Output the (x, y) coordinate of the center of the cell containing the given text.  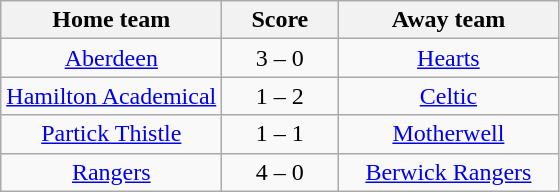
Partick Thistle (112, 134)
Berwick Rangers (448, 172)
1 – 2 (280, 96)
Away team (448, 20)
Motherwell (448, 134)
Rangers (112, 172)
Home team (112, 20)
Celtic (448, 96)
4 – 0 (280, 172)
Aberdeen (112, 58)
Score (280, 20)
3 – 0 (280, 58)
1 – 1 (280, 134)
Hearts (448, 58)
Hamilton Academical (112, 96)
